Find where the given text appears and provide that cell's center as [X, Y] coordinate. 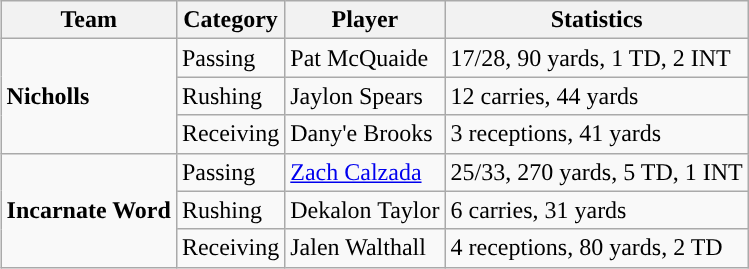
25/33, 270 yards, 5 TD, 1 INT [596, 172]
Pat McQuaide [365, 58]
Incarnate Word [88, 210]
Dany'e Brooks [365, 134]
Statistics [596, 20]
Dekalon Taylor [365, 210]
Team [88, 20]
Category [230, 20]
Player [365, 20]
17/28, 90 yards, 1 TD, 2 INT [596, 58]
3 receptions, 41 yards [596, 134]
Nicholls [88, 96]
Jaylon Spears [365, 96]
6 carries, 31 yards [596, 210]
Zach Calzada [365, 172]
12 carries, 44 yards [596, 96]
4 receptions, 80 yards, 2 TD [596, 248]
Jalen Walthall [365, 248]
